Capture the cell that displays the provided text and extract its [x, y] central coordinate. 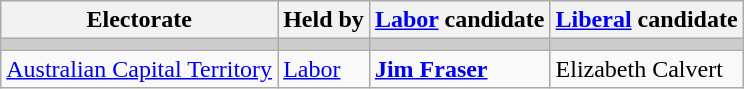
Labor candidate [460, 20]
Held by [324, 20]
Labor [324, 69]
Liberal candidate [646, 20]
Jim Fraser [460, 69]
Electorate [140, 20]
Elizabeth Calvert [646, 69]
Australian Capital Territory [140, 69]
